Identify which cell holds the provided text, then report its (X, Y) central coordinate. 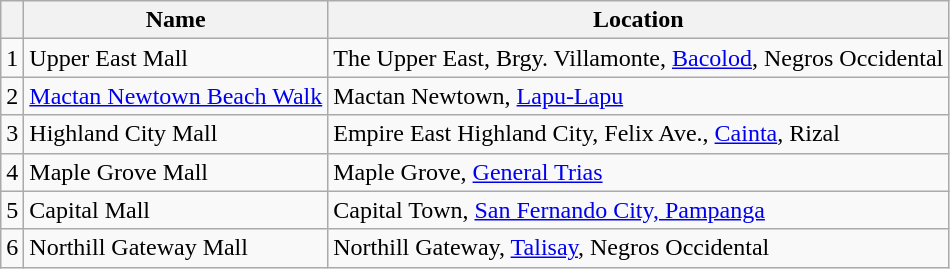
Highland City Mall (176, 134)
Empire East Highland City, Felix Ave., Cainta, Rizal (638, 134)
Northill Gateway Mall (176, 248)
6 (12, 248)
5 (12, 210)
Location (638, 20)
Capital Town, San Fernando City, Pampanga (638, 210)
3 (12, 134)
Maple Grove Mall (176, 172)
Northill Gateway, Talisay, Negros Occidental (638, 248)
Mactan Newtown, Lapu-Lapu (638, 96)
Mactan Newtown Beach Walk (176, 96)
1 (12, 58)
Capital Mall (176, 210)
The Upper East, Brgy. Villamonte, Bacolod, Negros Occidental (638, 58)
Upper East Mall (176, 58)
4 (12, 172)
2 (12, 96)
Maple Grove, General Trias (638, 172)
Name (176, 20)
